Scan for the cell matching the given text and deliver its (X, Y) coordinate at center. 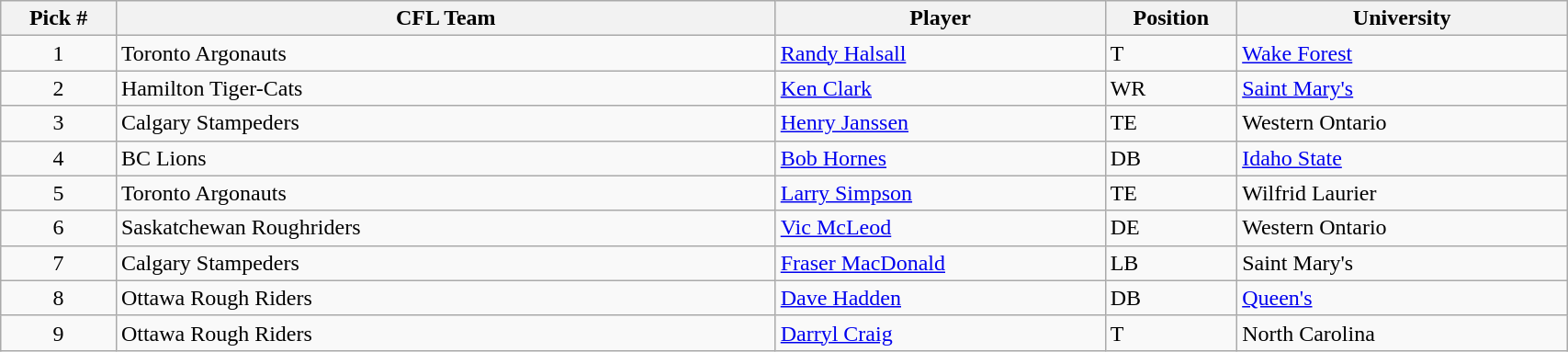
BC Lions (446, 158)
Ken Clark (941, 88)
Wilfrid Laurier (1402, 193)
Larry Simpson (941, 193)
6 (59, 228)
WR (1171, 88)
Wake Forest (1402, 53)
2 (59, 88)
CFL Team (446, 18)
Henry Janssen (941, 123)
8 (59, 298)
7 (59, 263)
University (1402, 18)
Idaho State (1402, 158)
4 (59, 158)
Bob Hornes (941, 158)
Darryl Craig (941, 333)
DE (1171, 228)
Fraser MacDonald (941, 263)
Saskatchewan Roughriders (446, 228)
Position (1171, 18)
North Carolina (1402, 333)
5 (59, 193)
Player (941, 18)
9 (59, 333)
LB (1171, 263)
Pick # (59, 18)
Hamilton Tiger-Cats (446, 88)
Randy Halsall (941, 53)
1 (59, 53)
3 (59, 123)
Vic McLeod (941, 228)
Dave Hadden (941, 298)
Queen's (1402, 298)
